Extract the (X, Y) coordinate from the center of the cell holding the provided text.  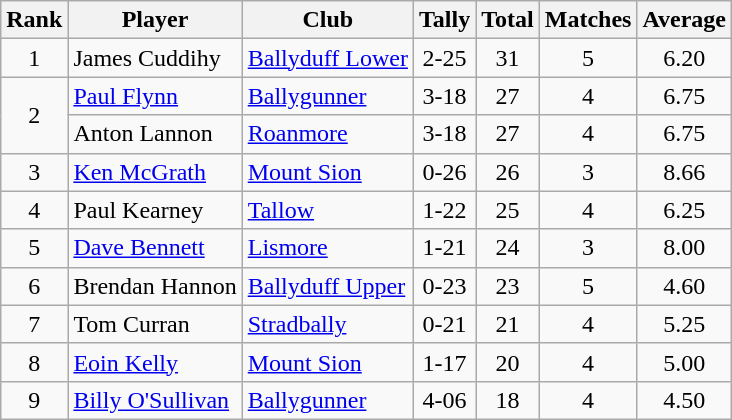
0-26 (444, 172)
Stradbally (328, 324)
2-25 (444, 58)
8 (34, 362)
23 (508, 286)
Rank (34, 20)
0-23 (444, 286)
Tally (444, 20)
6 (34, 286)
7 (34, 324)
31 (508, 58)
5.25 (684, 324)
8.66 (684, 172)
6.25 (684, 210)
9 (34, 400)
Matches (588, 20)
Tom Curran (155, 324)
Anton Lannon (155, 134)
Average (684, 20)
Ballyduff Upper (328, 286)
James Cuddihy (155, 58)
Total (508, 20)
Ken McGrath (155, 172)
6.20 (684, 58)
1-22 (444, 210)
Eoin Kelly (155, 362)
5.00 (684, 362)
2 (34, 115)
Player (155, 20)
20 (508, 362)
26 (508, 172)
Dave Bennett (155, 248)
Brendan Hannon (155, 286)
Paul Kearney (155, 210)
1-21 (444, 248)
24 (508, 248)
8.00 (684, 248)
1 (34, 58)
Club (328, 20)
Ballyduff Lower (328, 58)
4.60 (684, 286)
1-17 (444, 362)
Lismore (328, 248)
Paul Flynn (155, 96)
Tallow (328, 210)
4-06 (444, 400)
4.50 (684, 400)
Roanmore (328, 134)
Billy O'Sullivan (155, 400)
18 (508, 400)
21 (508, 324)
25 (508, 210)
0-21 (444, 324)
